Return (X, Y) of the center of cell containing provided text 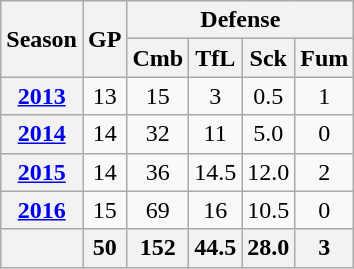
Sck (268, 58)
28.0 (268, 248)
2014 (42, 134)
TfL (216, 58)
2015 (42, 172)
16 (216, 210)
Fum (324, 58)
10.5 (268, 210)
11 (216, 134)
2013 (42, 96)
69 (158, 210)
5.0 (268, 134)
13 (104, 96)
1 (324, 96)
14.5 (216, 172)
2 (324, 172)
32 (158, 134)
Season (42, 39)
GP (104, 39)
36 (158, 172)
2016 (42, 210)
12.0 (268, 172)
152 (158, 248)
50 (104, 248)
Defense (240, 20)
0.5 (268, 96)
Cmb (158, 58)
44.5 (216, 248)
